Locate the cell with the specified text and output its (x, y) center coordinate. 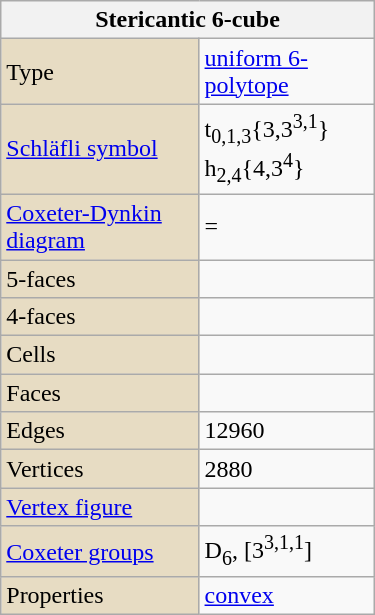
Properties (100, 596)
convex (286, 596)
Edges (100, 431)
Stericantic 6-cube (188, 20)
Faces (100, 393)
2880 (286, 469)
Cells (100, 355)
= (286, 226)
4-faces (100, 317)
D6, [33,1,1] (286, 552)
Schläfli symbol (100, 150)
Vertices (100, 469)
t0,1,3{3,33,1}h2,4{4,34} (286, 150)
Vertex figure (100, 507)
5-faces (100, 279)
uniform 6-polytope (286, 72)
12960 (286, 431)
Coxeter-Dynkin diagram (100, 226)
Coxeter groups (100, 552)
Type (100, 72)
